Provide the [x, y] coordinate of the cell's center where the given text is located.  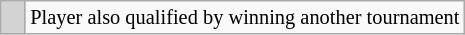
Player also qualified by winning another tournament [244, 17]
